Output the (x, y) coordinate of the center of the cell containing the given text.  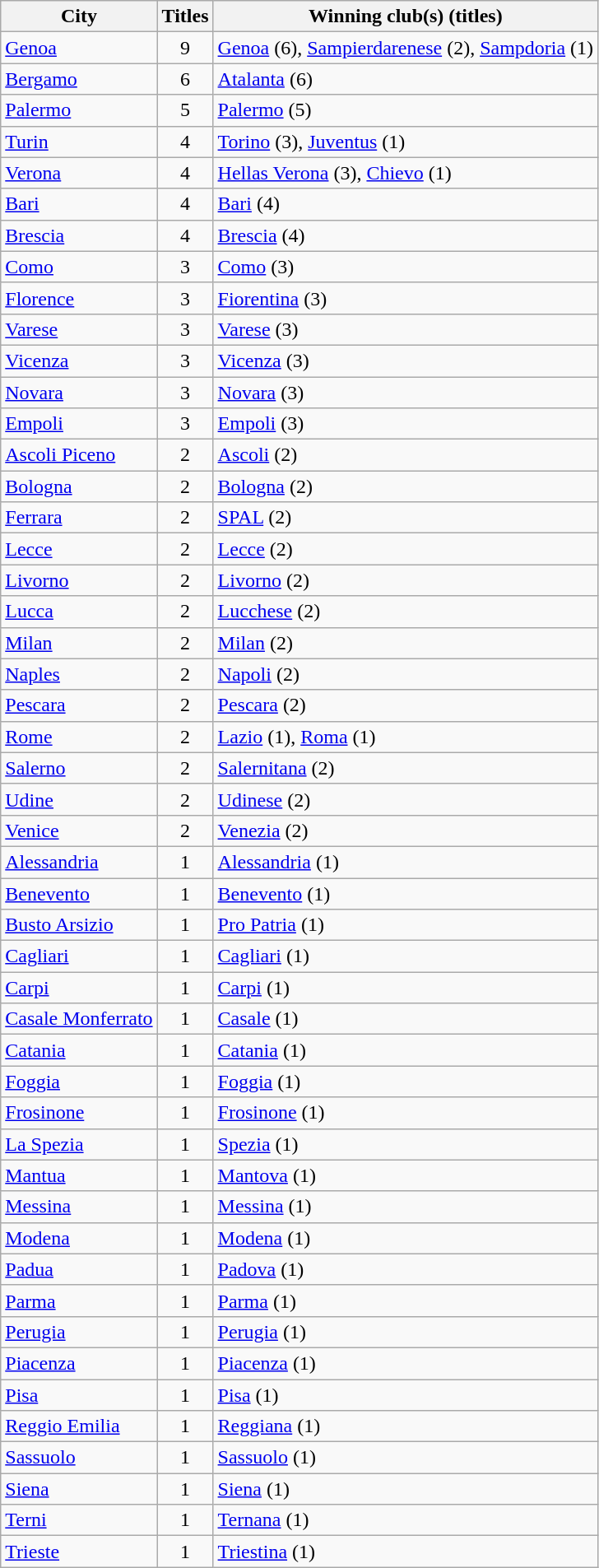
Frosinone (1) (406, 1113)
Pescara (2) (406, 705)
Winning club(s) (titles) (406, 16)
Parma (1) (406, 1300)
Udinese (2) (406, 799)
Brescia (4) (406, 235)
Como (3) (406, 267)
Varese (3) (406, 329)
Milan (79, 643)
Sassuolo (79, 1458)
Modena (79, 1238)
Casale Monferrato (79, 1019)
Fiorentina (3) (406, 298)
Bari (4) (406, 204)
5 (185, 110)
Lecce (2) (406, 549)
Genoa (79, 48)
SPAL (2) (406, 518)
La Spezia (79, 1144)
9 (185, 48)
Titles (185, 16)
Benevento (1) (406, 893)
Messina (79, 1207)
Cagliari (79, 956)
Trieste (79, 1552)
Perugia (1) (406, 1332)
Terni (79, 1520)
Palermo (79, 110)
Naples (79, 674)
Empoli (3) (406, 424)
Vicenza (79, 361)
Carpi (79, 988)
Catania (79, 1050)
Salernitana (2) (406, 768)
Ascoli Piceno (79, 455)
Foggia (79, 1082)
Casale (1) (406, 1019)
Pisa (79, 1395)
Ascoli (2) (406, 455)
Pescara (79, 705)
Pro Patria (1) (406, 925)
Reggio Emilia (79, 1426)
Napoli (2) (406, 674)
Venice (79, 831)
Sassuolo (1) (406, 1458)
Salerno (79, 768)
Torino (3), Juventus (1) (406, 142)
Modena (1) (406, 1238)
Carpi (1) (406, 988)
Piacenza (1) (406, 1363)
Atalanta (6) (406, 79)
Bergamo (79, 79)
Pisa (1) (406, 1395)
Varese (79, 329)
Novara (3) (406, 393)
Busto Arsizio (79, 925)
Benevento (79, 893)
Mantova (1) (406, 1175)
Frosinone (79, 1113)
Turin (79, 142)
Udine (79, 799)
Ternana (1) (406, 1520)
Livorno (79, 580)
Padova (1) (406, 1269)
Florence (79, 298)
Venezia (2) (406, 831)
Alessandria (79, 862)
Spezia (1) (406, 1144)
Catania (1) (406, 1050)
Como (79, 267)
Milan (2) (406, 643)
Rome (79, 737)
Bologna (79, 486)
Lucchese (2) (406, 612)
Piacenza (79, 1363)
Palermo (5) (406, 110)
Hellas Verona (3), Chievo (1) (406, 173)
Mantua (79, 1175)
Empoli (79, 424)
Siena (79, 1489)
Siena (1) (406, 1489)
Genoa (6), Sampierdarenese (2), Sampdoria (1) (406, 48)
Triestina (1) (406, 1552)
Cagliari (1) (406, 956)
Verona (79, 173)
6 (185, 79)
Vicenza (3) (406, 361)
Novara (79, 393)
Lecce (79, 549)
Bologna (2) (406, 486)
City (79, 16)
Messina (1) (406, 1207)
Reggiana (1) (406, 1426)
Foggia (1) (406, 1082)
Bari (79, 204)
Alessandria (1) (406, 862)
Padua (79, 1269)
Lucca (79, 612)
Livorno (2) (406, 580)
Ferrara (79, 518)
Brescia (79, 235)
Parma (79, 1300)
Lazio (1), Roma (1) (406, 737)
Perugia (79, 1332)
